Return [X, Y] of the center of cell containing provided text 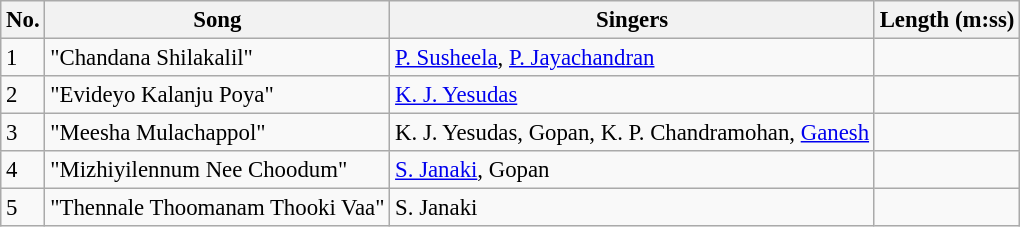
Singers [632, 20]
No. [23, 20]
1 [23, 58]
4 [23, 170]
K. J. Yesudas [632, 95]
S. Janaki [632, 208]
K. J. Yesudas, Gopan, K. P. Chandramohan, Ganesh [632, 133]
S. Janaki, Gopan [632, 170]
3 [23, 133]
"Mizhiyilennum Nee Choodum" [218, 170]
Song [218, 20]
5 [23, 208]
Length (m:ss) [946, 20]
"Thennale Thoomanam Thooki Vaa" [218, 208]
P. Susheela, P. Jayachandran [632, 58]
"Evideyo Kalanju Poya" [218, 95]
"Meesha Mulachappol" [218, 133]
2 [23, 95]
"Chandana Shilakalil" [218, 58]
